Capture the cell that displays the provided text and extract its [x, y] central coordinate. 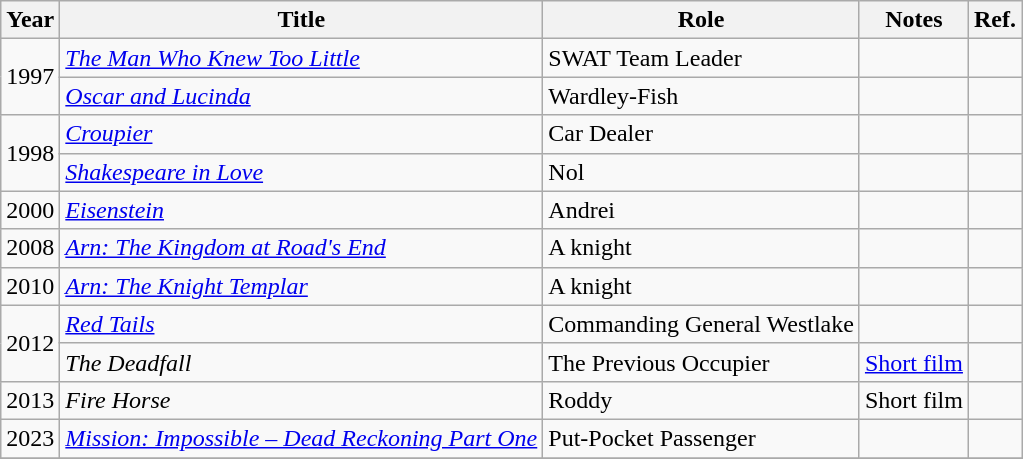
Red Tails [302, 324]
Ref. [994, 20]
Notes [914, 20]
The Previous Occupier [702, 362]
Wardley-Fish [702, 96]
Car Dealer [702, 134]
Title [302, 20]
2012 [30, 343]
SWAT Team Leader [702, 58]
The Deadfall [302, 362]
Fire Horse [302, 400]
Arn: The Knight Templar [302, 286]
Oscar and Lucinda [302, 96]
Role [702, 20]
Arn: The Kingdom at Road's End [302, 248]
1998 [30, 153]
1997 [30, 77]
2023 [30, 438]
The Man Who Knew Too Little [302, 58]
Shakespeare in Love [302, 172]
2008 [30, 248]
Andrei [702, 210]
Croupier [302, 134]
Roddy [702, 400]
2000 [30, 210]
Mission: Impossible – Dead Reckoning Part One [302, 438]
Commanding General Westlake [702, 324]
Eisenstein [302, 210]
Put-Pocket Passenger [702, 438]
Year [30, 20]
2010 [30, 286]
2013 [30, 400]
Nol [702, 172]
